Return the (x, y) coordinate for the center point of the cell that contains the specified text.  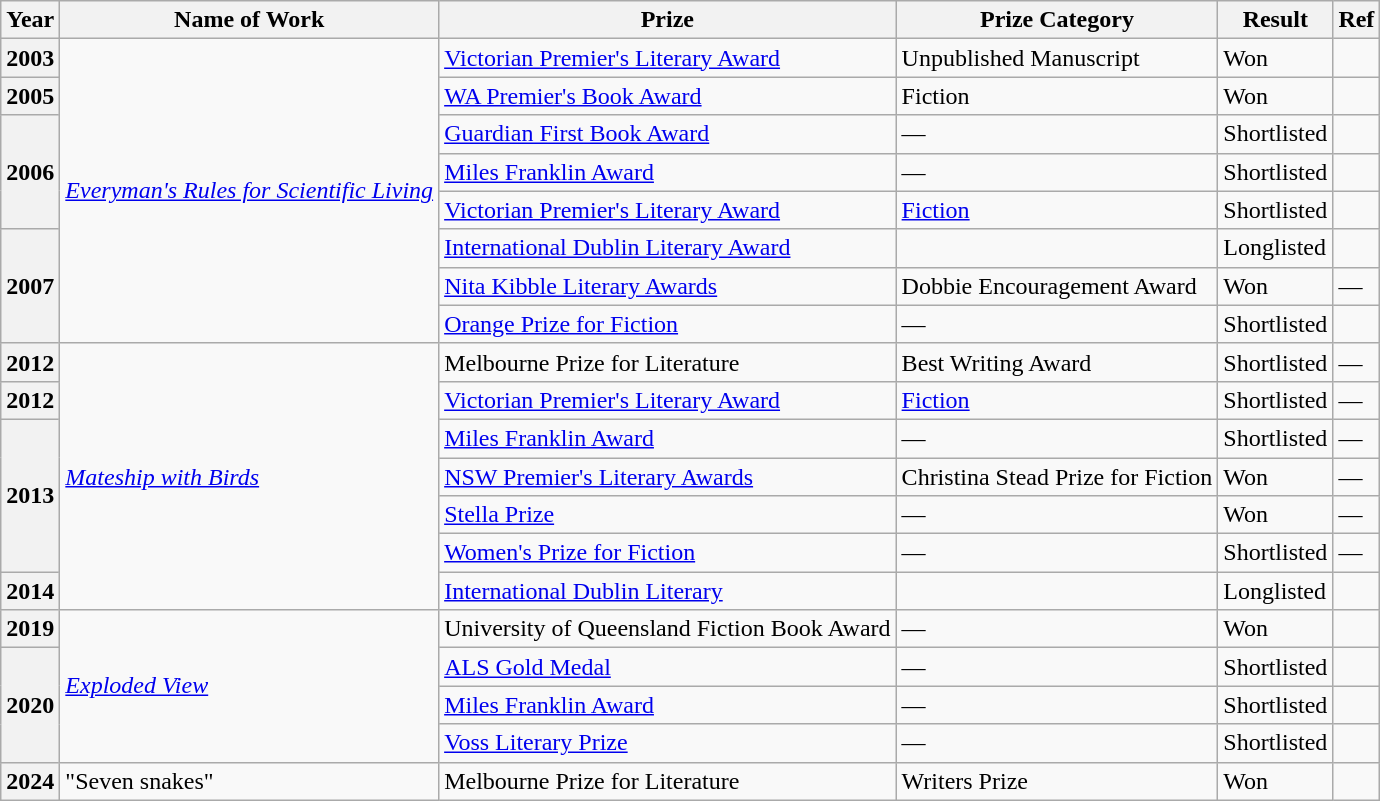
2007 (30, 286)
Orange Prize for Fiction (668, 324)
Unpublished Manuscript (1057, 58)
2005 (30, 96)
2013 (30, 495)
Best Writing Award (1057, 362)
University of Queensland Fiction Book Award (668, 629)
2006 (30, 172)
2020 (30, 705)
Mateship with Birds (250, 476)
Everyman's Rules for Scientific Living (250, 191)
International Dublin Literary Award (668, 248)
Prize Category (1057, 20)
Women's Prize for Fiction (668, 553)
International Dublin Literary (668, 591)
Christina Stead Prize for Fiction (1057, 477)
Dobbie Encouragement Award (1057, 286)
2024 (30, 781)
2003 (30, 58)
ALS Gold Medal (668, 667)
Guardian First Book Award (668, 134)
Prize (668, 20)
Writers Prize (1057, 781)
Name of Work (250, 20)
NSW Premier's Literary Awards (668, 477)
WA Premier's Book Award (668, 96)
Stella Prize (668, 515)
Ref (1356, 20)
Year (30, 20)
Nita Kibble Literary Awards (668, 286)
"Seven snakes" (250, 781)
2019 (30, 629)
Exploded View (250, 686)
2014 (30, 591)
Result (1276, 20)
Voss Literary Prize (668, 743)
